Detect which cell encompasses the target text, then output its (x, y) center coordinate. 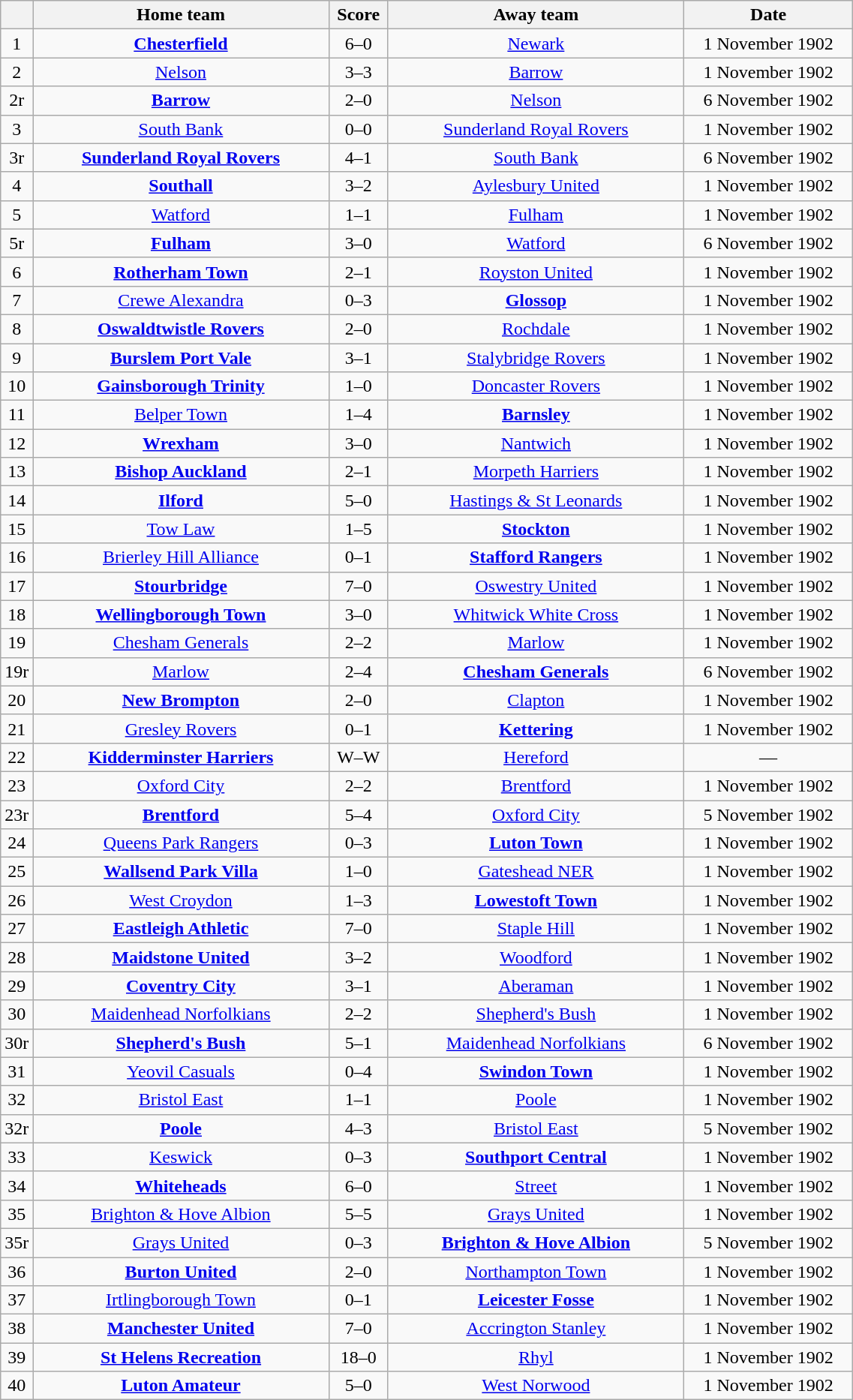
Swindon Town (536, 1071)
Eastleigh Athletic (181, 929)
Maidstone United (181, 957)
35 (17, 1214)
Stalybridge Rovers (536, 358)
34 (17, 1185)
4 (17, 186)
West Croydon (181, 900)
4–1 (359, 158)
30r (17, 1043)
Doncaster Rovers (536, 386)
5r (17, 243)
Street (536, 1185)
Gresley Rovers (181, 729)
Stockton (536, 529)
Bishop Auckland (181, 472)
16 (17, 557)
20 (17, 700)
Lowestoft Town (536, 900)
Belper Town (181, 415)
38 (17, 1329)
Queens Park Rangers (181, 843)
5–4 (359, 814)
Barnsley (536, 415)
Gateshead NER (536, 872)
Manchester United (181, 1329)
0–4 (359, 1071)
40 (17, 1386)
11 (17, 415)
18 (17, 614)
37 (17, 1300)
3r (17, 158)
Gainsborough Trinity (181, 386)
26 (17, 900)
21 (17, 729)
3 (17, 129)
32 (17, 1100)
8 (17, 329)
10 (17, 386)
New Brompton (181, 700)
3–3 (359, 72)
Whiteheads (181, 1185)
32r (17, 1128)
27 (17, 929)
23r (17, 814)
W–W (359, 757)
Kettering (536, 729)
4–3 (359, 1128)
15 (17, 529)
Hastings & St Leonards (536, 500)
35r (17, 1242)
Date (768, 15)
9 (17, 358)
Stafford Rangers (536, 557)
Royston United (536, 272)
Ilford (181, 500)
25 (17, 872)
Woodford (536, 957)
West Norwood (536, 1386)
29 (17, 986)
39 (17, 1357)
2–4 (359, 671)
12 (17, 443)
Leicester Fosse (536, 1300)
— (768, 757)
23 (17, 786)
7 (17, 300)
5–1 (359, 1043)
5–5 (359, 1214)
Rotherham Town (181, 272)
Irtlingborough Town (181, 1300)
Kidderminster Harriers (181, 757)
Newark (536, 44)
30 (17, 1014)
19 (17, 643)
Wallsend Park Villa (181, 872)
Burslem Port Vale (181, 358)
Morpeth Harriers (536, 472)
Northampton Town (536, 1272)
13 (17, 472)
Wellingborough Town (181, 614)
36 (17, 1272)
2 (17, 72)
Coventry City (181, 986)
1–4 (359, 415)
Tow Law (181, 529)
Accrington Stanley (536, 1329)
Rochdale (536, 329)
Keswick (181, 1157)
Brierley Hill Alliance (181, 557)
Aylesbury United (536, 186)
1 (17, 44)
5 (17, 215)
1–5 (359, 529)
22 (17, 757)
Score (359, 15)
St Helens Recreation (181, 1357)
6 (17, 272)
Oswestry United (536, 586)
17 (17, 586)
2r (17, 101)
Crewe Alexandra (181, 300)
Yeovil Casuals (181, 1071)
Nantwich (536, 443)
28 (17, 957)
Wrexham (181, 443)
Aberaman (536, 986)
Home team (181, 15)
Glossop (536, 300)
Luton Amateur (181, 1386)
Chesterfield (181, 44)
Burton United (181, 1272)
24 (17, 843)
Stourbridge (181, 586)
Southport Central (536, 1157)
Southall (181, 186)
14 (17, 500)
31 (17, 1071)
Away team (536, 15)
Hereford (536, 757)
19r (17, 671)
18–0 (359, 1357)
Staple Hill (536, 929)
Rhyl (536, 1357)
1–3 (359, 900)
Whitwick White Cross (536, 614)
33 (17, 1157)
0–0 (359, 129)
Clapton (536, 700)
Oswaldtwistle Rovers (181, 329)
Luton Town (536, 843)
